Output the [x, y] coordinate of the center of the cell containing the given text.  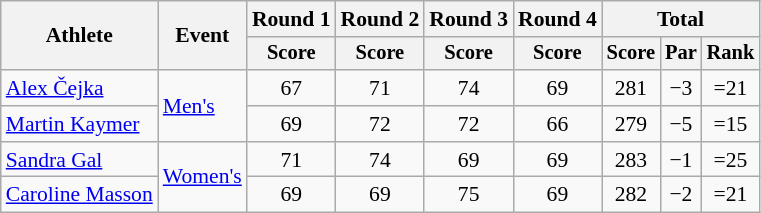
=15 [731, 124]
282 [631, 195]
281 [631, 88]
=25 [731, 160]
279 [631, 124]
Martin Kaymer [80, 124]
Alex Čejka [80, 88]
Athlete [80, 36]
Round 4 [558, 19]
67 [292, 88]
283 [631, 160]
Caroline Masson [80, 195]
−2 [681, 195]
Round 2 [380, 19]
Rank [731, 54]
−1 [681, 160]
−3 [681, 88]
Event [202, 36]
Par [681, 54]
Women's [202, 178]
Total [681, 19]
−5 [681, 124]
Round 3 [468, 19]
Round 1 [292, 19]
66 [558, 124]
75 [468, 195]
Men's [202, 106]
Sandra Gal [80, 160]
